Determine the (x, y) coordinate at the center of the cell enclosing the given text.  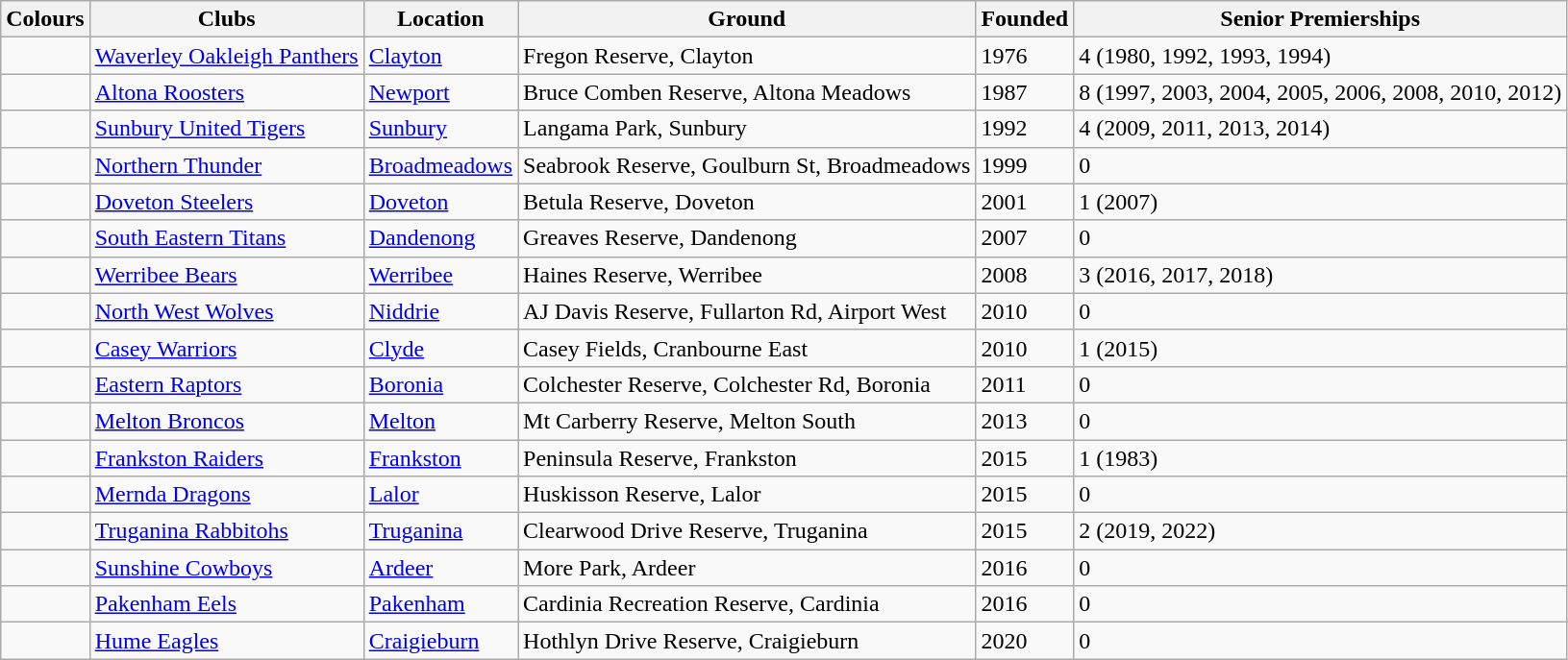
Clyde (440, 348)
Doveton Steelers (227, 202)
Clayton (440, 56)
Founded (1025, 19)
1976 (1025, 56)
Frankston Raiders (227, 458)
Doveton (440, 202)
Mt Carberry Reserve, Melton South (747, 421)
Greaves Reserve, Dandenong (747, 238)
Mernda Dragons (227, 495)
Werribee (440, 275)
Eastern Raptors (227, 384)
2013 (1025, 421)
Peninsula Reserve, Frankston (747, 458)
Sunbury United Tigers (227, 129)
Broadmeadows (440, 165)
Melton Broncos (227, 421)
2001 (1025, 202)
Haines Reserve, Werribee (747, 275)
Waverley Oakleigh Panthers (227, 56)
Bruce Comben Reserve, Altona Meadows (747, 92)
Truganina (440, 531)
2011 (1025, 384)
Altona Roosters (227, 92)
Colours (45, 19)
Langama Park, Sunbury (747, 129)
Melton (440, 421)
2007 (1025, 238)
Lalor (440, 495)
Location (440, 19)
Hume Eagles (227, 641)
Northern Thunder (227, 165)
4 (2009, 2011, 2013, 2014) (1321, 129)
Werribee Bears (227, 275)
1999 (1025, 165)
Sunshine Cowboys (227, 568)
Sunbury (440, 129)
3 (2016, 2017, 2018) (1321, 275)
Niddrie (440, 311)
Huskisson Reserve, Lalor (747, 495)
1 (2007) (1321, 202)
North West Wolves (227, 311)
Craigieburn (440, 641)
Betula Reserve, Doveton (747, 202)
Casey Warriors (227, 348)
Boronia (440, 384)
1992 (1025, 129)
AJ Davis Reserve, Fullarton Rd, Airport West (747, 311)
Seabrook Reserve, Goulburn St, Broadmeadows (747, 165)
Newport (440, 92)
Hothlyn Drive Reserve, Craigieburn (747, 641)
Pakenham (440, 604)
Truganina Rabbitohs (227, 531)
South Eastern Titans (227, 238)
2020 (1025, 641)
4 (1980, 1992, 1993, 1994) (1321, 56)
More Park, Ardeer (747, 568)
Ardeer (440, 568)
Clearwood Drive Reserve, Truganina (747, 531)
Colchester Reserve, Colchester Rd, Boronia (747, 384)
2 (2019, 2022) (1321, 531)
8 (1997, 2003, 2004, 2005, 2006, 2008, 2010, 2012) (1321, 92)
1 (1983) (1321, 458)
Cardinia Recreation Reserve, Cardinia (747, 604)
1987 (1025, 92)
2008 (1025, 275)
1 (2015) (1321, 348)
Ground (747, 19)
Pakenham Eels (227, 604)
Fregon Reserve, Clayton (747, 56)
Casey Fields, Cranbourne East (747, 348)
Clubs (227, 19)
Dandenong (440, 238)
Frankston (440, 458)
Senior Premierships (1321, 19)
